Extract the [x, y] coordinate from the center of the cell holding the provided text.  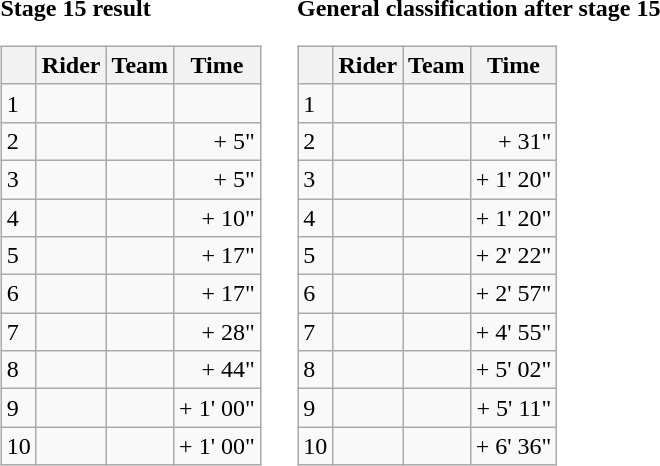
+ 44" [218, 370]
+ 10" [218, 217]
+ 6' 36" [514, 446]
+ 2' 22" [514, 256]
+ 5' 02" [514, 370]
+ 4' 55" [514, 332]
+ 5' 11" [514, 408]
+ 31" [514, 141]
+ 2' 57" [514, 294]
+ 28" [218, 332]
